From the cell containing the given text, extract its center point as (x, y) coordinate. 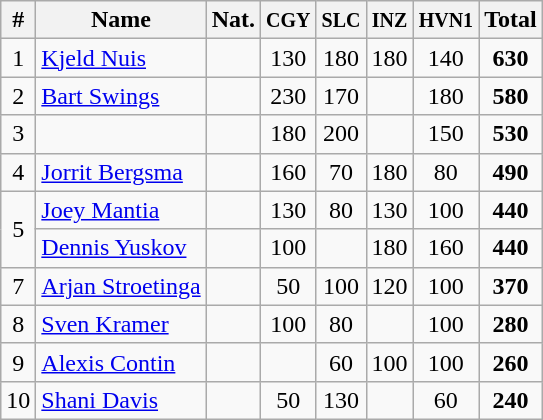
140 (446, 58)
200 (341, 134)
170 (341, 96)
Joey Mantia (121, 210)
230 (289, 96)
630 (511, 58)
530 (511, 134)
Bart Swings (121, 96)
CGY (289, 20)
370 (511, 286)
70 (341, 172)
# (18, 20)
9 (18, 362)
SLC (341, 20)
120 (390, 286)
240 (511, 400)
INZ (390, 20)
280 (511, 324)
10 (18, 400)
260 (511, 362)
3 (18, 134)
Kjeld Nuis (121, 58)
7 (18, 286)
4 (18, 172)
5 (18, 229)
Arjan Stroetinga (121, 286)
Jorrit Bergsma (121, 172)
8 (18, 324)
2 (18, 96)
1 (18, 58)
Total (511, 20)
Sven Kramer (121, 324)
580 (511, 96)
Name (121, 20)
Shani Davis (121, 400)
490 (511, 172)
HVN1 (446, 20)
Dennis Yuskov (121, 248)
150 (446, 134)
Alexis Contin (121, 362)
Nat. (233, 20)
